Find where the given text appears and provide that cell's center as (x, y) coordinate. 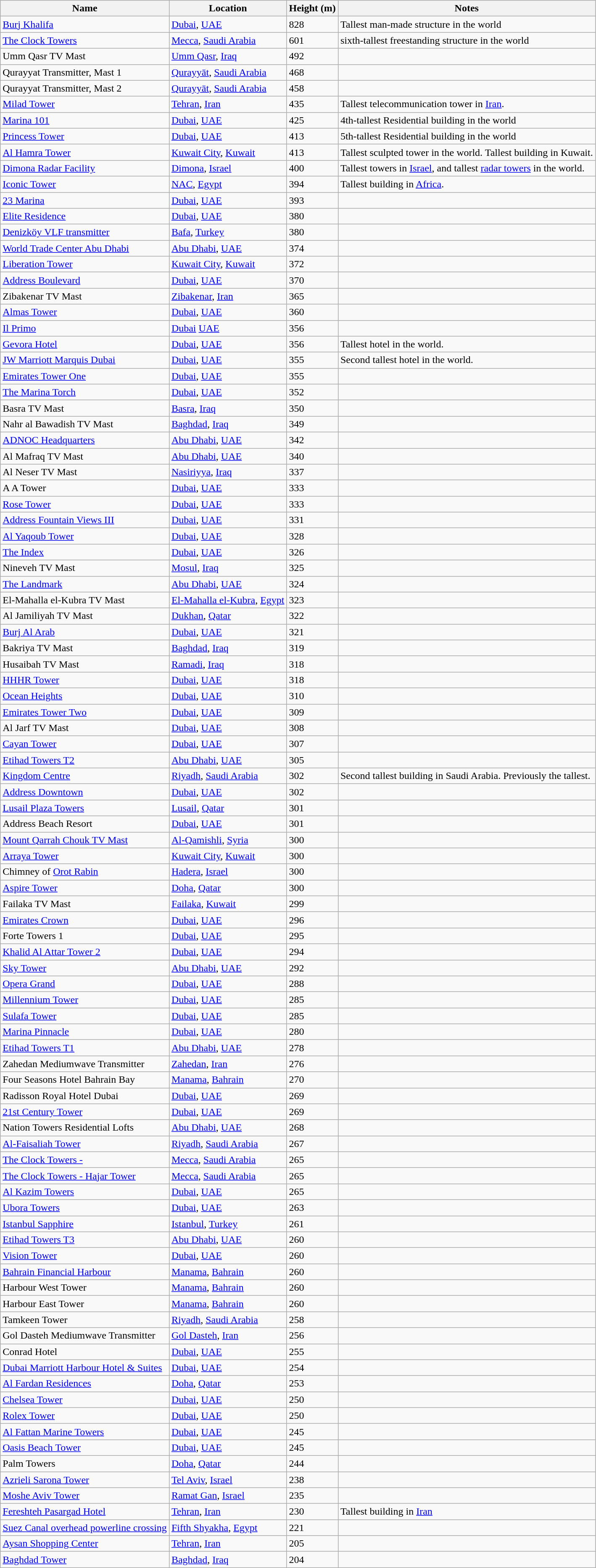
393 (312, 200)
Nahr al Bawadish TV Mast (85, 424)
Address Downtown (85, 792)
280 (312, 1032)
Radisson Royal Hotel Dubai (85, 1096)
360 (312, 312)
Ocean Heights (85, 696)
Fifth Shyakha, Egypt (228, 1528)
Tallest telecommunication tower in Iran. (467, 104)
Zibakenar, Iran (228, 296)
263 (312, 1208)
JW Marriott Marquis Dubai (85, 360)
Etihad Towers T2 (85, 760)
Umm Qasr TV Mast (85, 56)
309 (312, 712)
Khalid Al Attar Tower 2 (85, 952)
261 (312, 1224)
Kingdom Centre (85, 776)
268 (312, 1128)
Emirates Tower One (85, 376)
435 (312, 104)
253 (312, 1384)
340 (312, 456)
The Clock Towers - (85, 1160)
Al Fattan Marine Towers (85, 1431)
Moshe Aviv Tower (85, 1496)
Zahedan Mediumwave Transmitter (85, 1064)
Istanbul, Turkey (228, 1224)
425 (312, 120)
Rolex Tower (85, 1415)
Qurayyat Transmitter, Mast 2 (85, 88)
Gol Dasteh, Iran (228, 1336)
Gevora Hotel (85, 344)
352 (312, 392)
Dubai UAE (228, 328)
328 (312, 536)
Address Beach Resort (85, 824)
Second tallest hotel in the world. (467, 360)
23 Marina (85, 200)
337 (312, 472)
Milad Tower (85, 104)
394 (312, 184)
Suez Canal overhead powerline crossing (85, 1528)
Zibakenar TV Mast (85, 296)
Husaibah TV Mast (85, 664)
296 (312, 920)
Gol Dasteh Mediumwave Transmitter (85, 1336)
Address Fountain Views III (85, 520)
Hadera, Israel (228, 872)
The Landmark (85, 584)
Mosul, Iraq (228, 568)
Marina 101 (85, 120)
288 (312, 984)
Vision Tower (85, 1256)
Dubai Marriott Harbour Hotel & Suites (85, 1368)
Umm Qasr, Iraq (228, 56)
Failaka TV Mast (85, 904)
205 (312, 1544)
254 (312, 1368)
321 (312, 632)
235 (312, 1496)
Marina Pinnacle (85, 1032)
Basra TV Mast (85, 408)
310 (312, 696)
Zahedan, Iran (228, 1064)
HHHR Tower (85, 680)
Iconic Tower (85, 184)
Address Boulevard (85, 280)
World Trade Center Abu Dhabi (85, 248)
Emirates Tower Two (85, 712)
The Marina Torch (85, 392)
Al-Faisaliah Tower (85, 1144)
El-Mahalla el-Kubra TV Mast (85, 600)
Location (228, 8)
Bafa, Turkey (228, 232)
Tallest hotel in the world. (467, 344)
Al Yaqoub Tower (85, 536)
sixth-tallest freestanding structure in the world (467, 40)
ADNOC Headquarters (85, 440)
305 (312, 760)
Emirates Crown (85, 920)
Liberation Tower (85, 264)
A A Tower (85, 488)
The Index (85, 552)
Nineveh TV Mast (85, 568)
Harbour East Tower (85, 1304)
256 (312, 1336)
Second tallest building in Saudi Arabia. Previously the tallest. (467, 776)
Bahrain Financial Harbour (85, 1272)
492 (312, 56)
278 (312, 1048)
Almas Tower (85, 312)
307 (312, 744)
Basra, Iraq (228, 408)
828 (312, 24)
El-Mahalla el-Kubra, Egypt (228, 600)
Tamkeen Tower (85, 1320)
21st Century Tower (85, 1112)
295 (312, 936)
370 (312, 280)
Tallest sculpted tower in the world. Tallest building in Kuwait. (467, 152)
238 (312, 1479)
270 (312, 1080)
Tel Aviv, Israel (228, 1479)
NAC, Egypt (228, 184)
4th-tallest Residential building in the world (467, 120)
Tallest towers in Israel, and tallest radar towers in the world. (467, 168)
Dimona, Israel (228, 168)
Height (m) (312, 8)
Qurayyat Transmitter, Mast 1 (85, 72)
Al-Qamishli, Syria (228, 840)
Tallest man-made structure in the world (467, 24)
Elite Residence (85, 216)
Al Hamra Tower (85, 152)
204 (312, 1560)
342 (312, 440)
276 (312, 1064)
Chelsea Tower (85, 1400)
308 (312, 728)
601 (312, 40)
Princess Tower (85, 136)
365 (312, 296)
Al Neser TV Mast (85, 472)
Aspire Tower (85, 888)
Cayan Tower (85, 744)
331 (312, 520)
Al Mafraq TV Mast (85, 456)
458 (312, 88)
Il Primo (85, 328)
294 (312, 952)
322 (312, 616)
Tallest building in Iran (467, 1512)
299 (312, 904)
Burj Al Arab (85, 632)
Harbour West Tower (85, 1288)
Istanbul Sapphire (85, 1224)
258 (312, 1320)
Chimney of Orot Rabin (85, 872)
Conrad Hotel (85, 1352)
Nation Towers Residential Lofts (85, 1128)
Fereshteh Pasargad Hotel (85, 1512)
Lusail, Qatar (228, 808)
326 (312, 552)
Notes (467, 8)
Forte Towers 1 (85, 936)
Al Fardan Residences (85, 1384)
Rose Tower (85, 504)
Aysan Shopping Center (85, 1544)
372 (312, 264)
Mount Qarrah Chouk TV Mast (85, 840)
Etihad Towers T1 (85, 1048)
Baghdad Tower (85, 1560)
Al Jamiliyah TV Mast (85, 616)
Arraya Tower (85, 856)
The Clock Towers (85, 40)
Ramat Gan, Israel (228, 1496)
Azrieli Sarona Tower (85, 1479)
325 (312, 568)
Nasiriyya, Iraq (228, 472)
Dimona Radar Facility (85, 168)
Sky Tower (85, 968)
244 (312, 1463)
Ubora Towers (85, 1208)
Dukhan, Qatar (228, 616)
374 (312, 248)
400 (312, 168)
Millennium Tower (85, 1000)
324 (312, 584)
The Clock Towers - Hajar Tower (85, 1176)
Ramadi, Iraq (228, 664)
Name (85, 8)
Al Jarf TV Mast (85, 728)
Lusail Plaza Towers (85, 808)
5th-tallest Residential building in the world (467, 136)
Opera Grand (85, 984)
255 (312, 1352)
350 (312, 408)
Four Seasons Hotel Bahrain Bay (85, 1080)
319 (312, 648)
267 (312, 1144)
Burj Khalifa (85, 24)
292 (312, 968)
Tallest building in Africa. (467, 184)
Etihad Towers T3 (85, 1240)
468 (312, 72)
Failaka, Kuwait (228, 904)
Al Kazim Towers (85, 1192)
Palm Towers (85, 1463)
323 (312, 600)
230 (312, 1512)
Denizköy VLF transmitter (85, 232)
Sulafa Tower (85, 1016)
Bakriya TV Mast (85, 648)
349 (312, 424)
Oasis Beach Tower (85, 1447)
221 (312, 1528)
